Pinpoint the cell where the given text exists, returning its (x, y) midpoint coordinate. 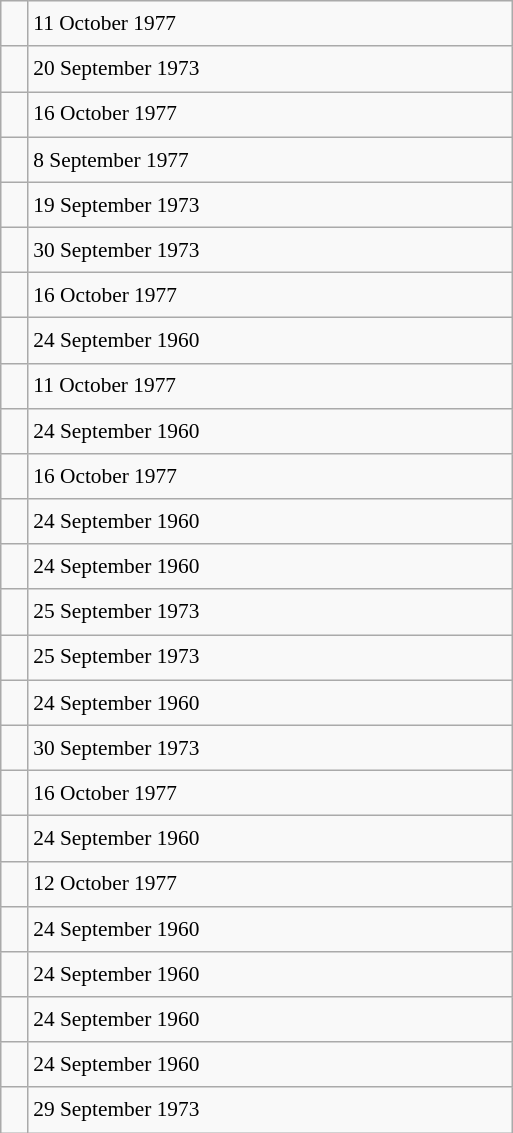
20 September 1973 (270, 68)
29 September 1973 (270, 1110)
19 September 1973 (270, 204)
8 September 1977 (270, 160)
12 October 1977 (270, 884)
